From the cell containing the given text, extract its center point as (X, Y) coordinate. 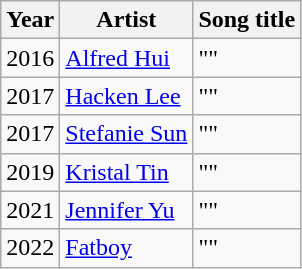
Year (30, 20)
2016 (30, 58)
Alfred Hui (126, 58)
Artist (126, 20)
Jennifer Yu (126, 210)
2021 (30, 210)
Hacken Lee (126, 96)
2022 (30, 248)
Fatboy (126, 248)
Kristal Tin (126, 172)
Stefanie Sun (126, 134)
2019 (30, 172)
Song title (247, 20)
